For the text-containing cell, return its midpoint in [X, Y] coordinate format. 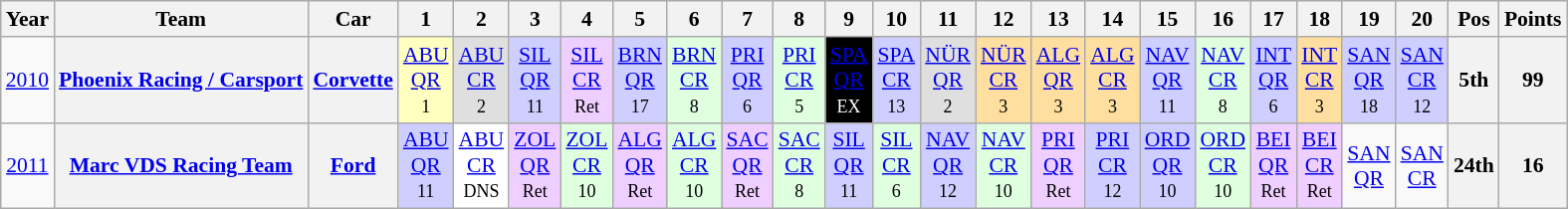
7 [747, 19]
SPAQREX [849, 80]
Corvette [352, 80]
9 [849, 19]
2 [482, 19]
BRNCR8 [695, 80]
Marc VDS Racing Team [181, 165]
ABUQR11 [426, 165]
BRNQR17 [639, 80]
ALGCR3 [1112, 80]
NÜRQR2 [948, 80]
8 [799, 19]
Pos [1473, 19]
12 [1004, 19]
Year [28, 19]
NAVQR12 [948, 165]
24th [1473, 165]
ABUCR2 [482, 80]
BEIQRRet [1273, 165]
5 [639, 19]
Car [352, 19]
ABUCRDNS [482, 165]
PRICR5 [799, 80]
SANQR [1368, 165]
3 [535, 19]
PRIQRRet [1058, 165]
ALGCR10 [695, 165]
ABUQR1 [426, 80]
18 [1319, 19]
13 [1058, 19]
NÜRCR3 [1004, 80]
NAVQR11 [1168, 80]
Phoenix Racing / Carsport [181, 80]
14 [1112, 19]
5th [1473, 80]
SILCRRet [586, 80]
ZOLQRRet [535, 165]
BEICRRet [1319, 165]
Team [181, 19]
INTCR3 [1319, 80]
15 [1168, 19]
SACQRRet [747, 165]
NAVCR10 [1004, 165]
2011 [28, 165]
NAVCR8 [1223, 80]
PRICR12 [1112, 165]
Points [1533, 19]
19 [1368, 19]
6 [695, 19]
ORDQR10 [1168, 165]
SANCR [1422, 165]
SPACR13 [896, 80]
20 [1422, 19]
11 [948, 19]
SILCR6 [896, 165]
ALGQR3 [1058, 80]
17 [1273, 19]
Ford [352, 165]
ALGQRRet [639, 165]
SANQR18 [1368, 80]
1 [426, 19]
ZOLCR10 [586, 165]
99 [1533, 80]
10 [896, 19]
SACCR8 [799, 165]
PRIQR6 [747, 80]
2010 [28, 80]
INTQR6 [1273, 80]
4 [586, 19]
SANCR12 [1422, 80]
ORDCR10 [1223, 165]
